Return [X, Y] of the center of cell containing provided text 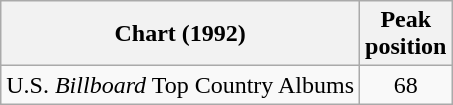
U.S. Billboard Top Country Albums [180, 85]
68 [406, 85]
Chart (1992) [180, 34]
Peakposition [406, 34]
